Identify which cell holds the provided text, then report its [x, y] central coordinate. 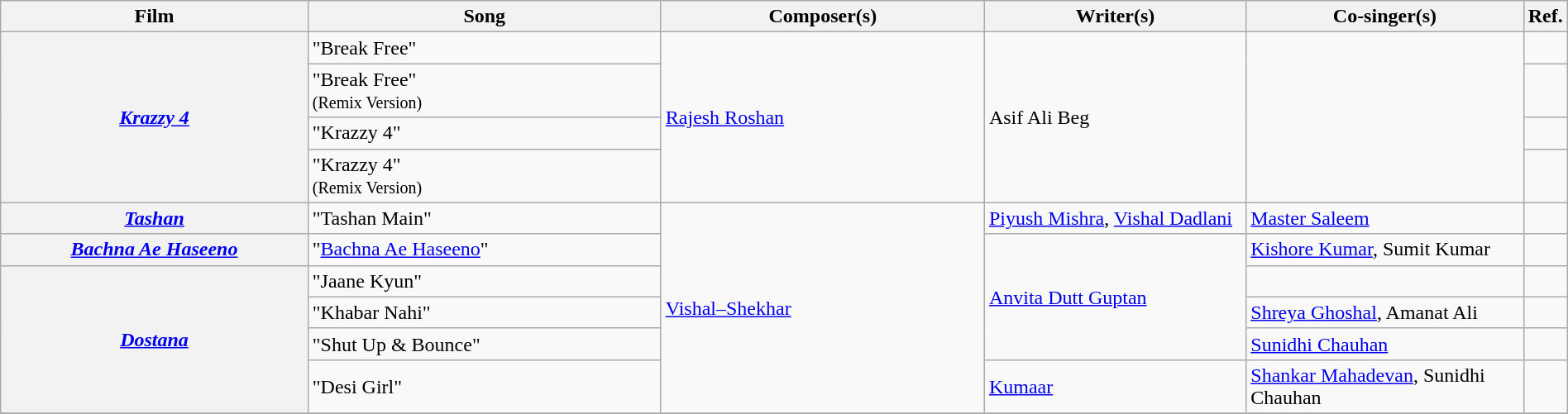
Krazzy 4 [155, 117]
Asif Ali Beg [1115, 117]
Tashan [155, 218]
Dostana [155, 339]
Master Saleem [1384, 218]
"Break Free" [485, 48]
Rajesh Roshan [822, 117]
"Shut Up & Bounce" [485, 344]
Kumaar [1115, 387]
Writer(s) [1115, 17]
"Khabar Nahi" [485, 312]
"Tashan Main" [485, 218]
"Krazzy 4" [485, 133]
Song [485, 17]
Shankar Mahadevan, Sunidhi Chauhan [1384, 387]
"Break Free"(Remix Version) [485, 91]
Film [155, 17]
Kishore Kumar, Sumit Kumar [1384, 250]
"Krazzy 4"(Remix Version) [485, 175]
"Desi Girl" [485, 387]
Vishal–Shekhar [822, 307]
Ref. [1545, 17]
"Jaane Kyun" [485, 281]
Piyush Mishra, Vishal Dadlani [1115, 218]
"Bachna Ae Haseeno" [485, 250]
Composer(s) [822, 17]
Sunidhi Chauhan [1384, 344]
Co-singer(s) [1384, 17]
Anvita Dutt Guptan [1115, 297]
Bachna Ae Haseeno [155, 250]
Shreya Ghoshal, Amanat Ali [1384, 312]
